Find where the given text appears and provide that cell's center as [x, y] coordinate. 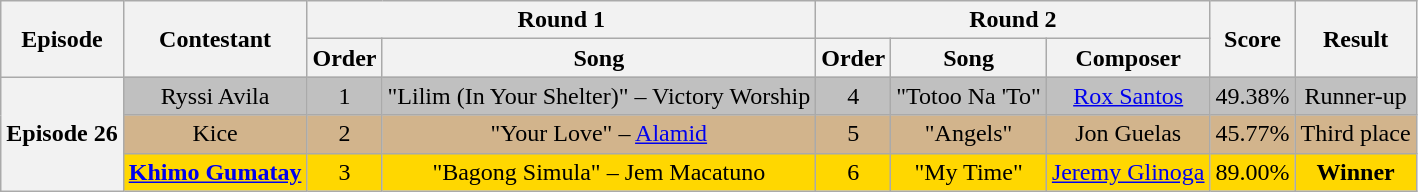
1 [344, 96]
Result [1356, 39]
Episode [62, 39]
Runner-up [1356, 96]
Khimo Gumatay [215, 172]
Third place [1356, 134]
49.38% [1252, 96]
"Angels" [969, 134]
5 [854, 134]
Kice [215, 134]
Jeremy Glinoga [1128, 172]
Score [1252, 39]
Jon Guelas [1128, 134]
Contestant [215, 39]
45.77% [1252, 134]
Winner [1356, 172]
"Bagong Simula" – Jem Macatuno [599, 172]
3 [344, 172]
"Lilim (In Your Shelter)" – Victory Worship [599, 96]
Round 2 [1013, 20]
6 [854, 172]
"My Time" [969, 172]
"Totoo Na 'To" [969, 96]
Round 1 [562, 20]
"Your Love" – Alamid [599, 134]
89.00% [1252, 172]
4 [854, 96]
Episode 26 [62, 134]
Rox Santos [1128, 96]
Ryssi Avila [215, 96]
Composer [1128, 58]
2 [344, 134]
